Determine the [x, y] coordinate at the center of the cell enclosing the given text.  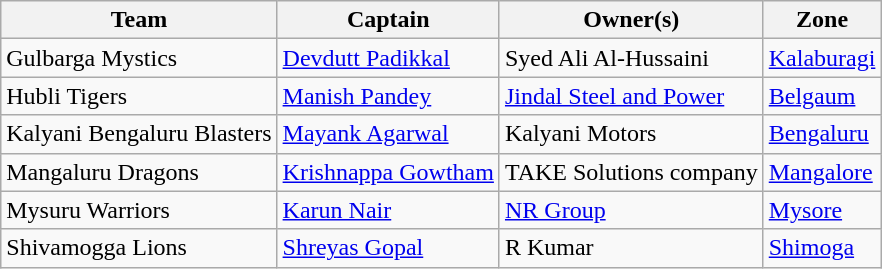
Mangalore [822, 172]
NR Group [631, 210]
Karun Nair [388, 210]
Kalyani Bengaluru Blasters [139, 134]
Devdutt Padikkal [388, 58]
Hubli Tigers [139, 96]
Mangaluru Dragons [139, 172]
Mayank Agarwal [388, 134]
Zone [822, 20]
Mysuru Warriors [139, 210]
Gulbarga Mystics [139, 58]
Manish Pandey [388, 96]
Shreyas Gopal [388, 248]
Shivamogga Lions [139, 248]
Owner(s) [631, 20]
Jindal Steel and Power [631, 96]
Bengaluru [822, 134]
Kalaburagi [822, 58]
Syed Ali Al-Hussaini [631, 58]
Kalyani Motors [631, 134]
Belgaum [822, 96]
Captain [388, 20]
Shimoga [822, 248]
Team [139, 20]
TAKE Solutions company [631, 172]
R Kumar [631, 248]
Mysore [822, 210]
Krishnappa Gowtham [388, 172]
